From the cell containing the given text, extract its center point as [X, Y] coordinate. 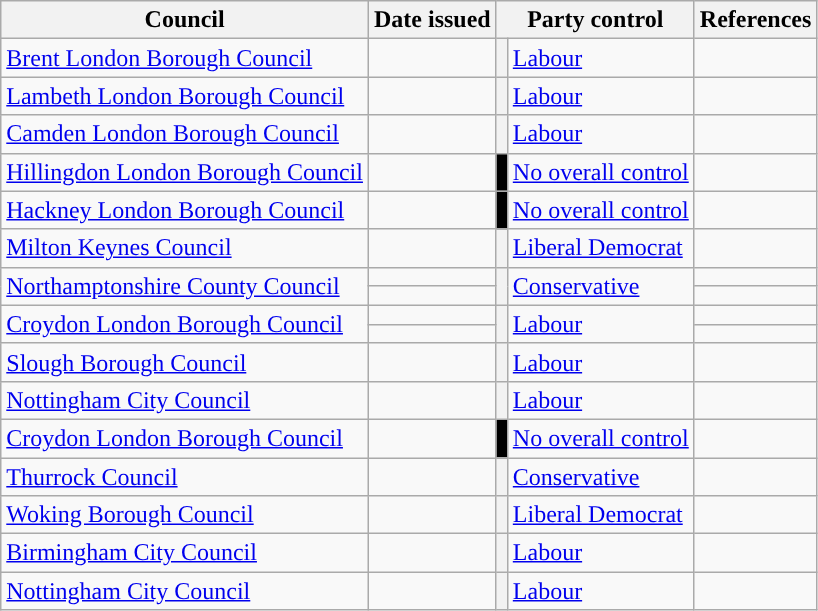
Northamptonshire County Council [185, 286]
Lambeth London Borough Council [185, 96]
Thurrock Council [185, 477]
Birmingham City Council [185, 553]
Party control [595, 20]
Date issued [432, 20]
Brent London Borough Council [185, 58]
Camden London Borough Council [185, 134]
Hackney London Borough Council [185, 210]
Milton Keynes Council [185, 248]
References [756, 20]
Slough Borough Council [185, 362]
Council [185, 20]
Hillingdon London Borough Council [185, 172]
Woking Borough Council [185, 515]
